Determine the (x, y) coordinate at the center of the cell enclosing the given text.  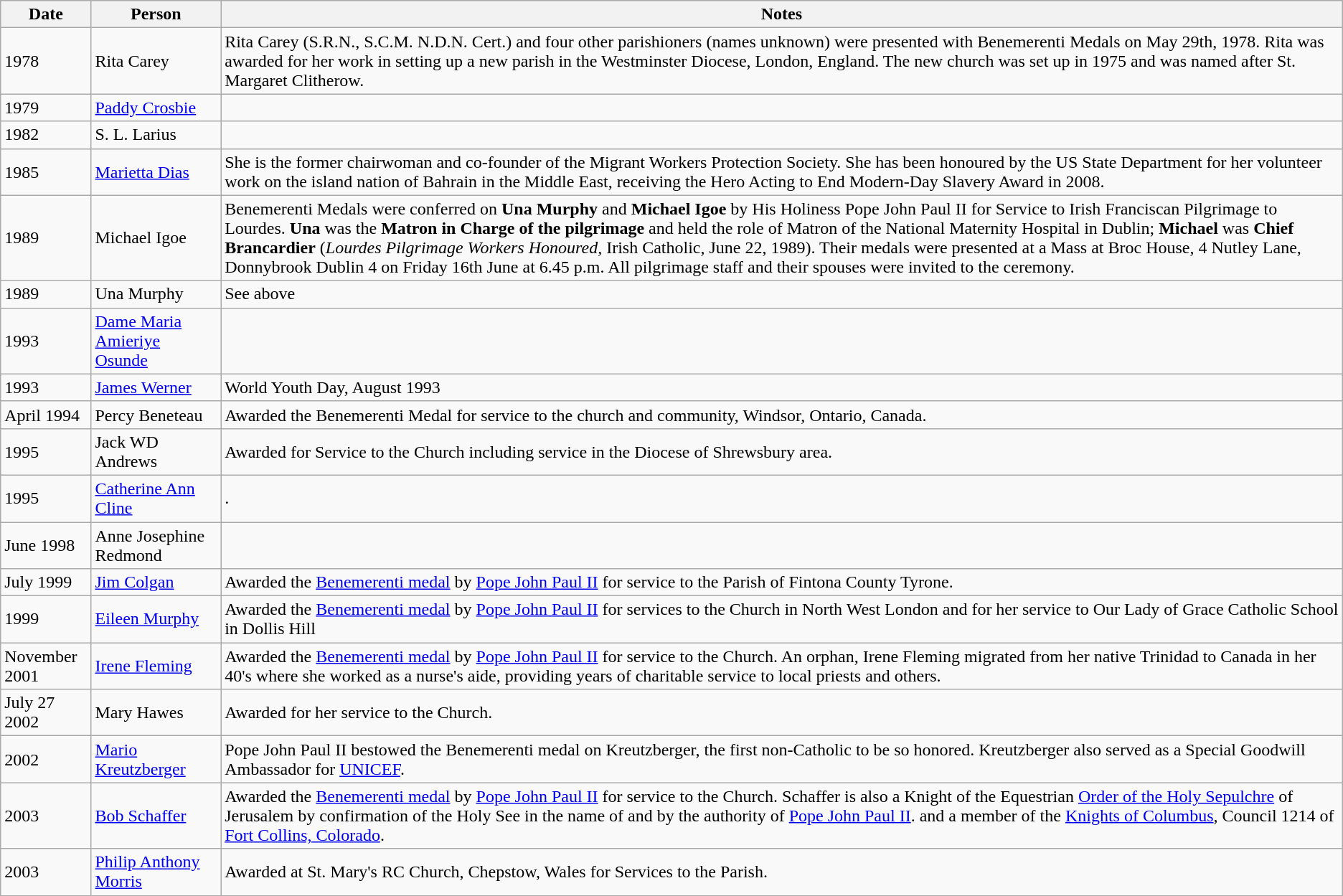
July 1999 (46, 583)
November 2001 (46, 666)
Philip Anthony Morris (156, 872)
Rita Carey (156, 61)
Michael Igoe (156, 238)
Anne Josephine Redmond (156, 545)
Awarded at St. Mary's RC Church, Chepstow, Wales for Services to the Parish. (782, 872)
Percy Beneteau (156, 415)
July 27 2002 (46, 713)
Awarded the Benemerenti Medal for service to the church and community, Windsor, Ontario, Canada. (782, 415)
1978 (46, 61)
. (782, 498)
Bob Schaffer (156, 816)
Dame Maria Amieriye Osunde (156, 341)
2002 (46, 759)
Awarded the Benemerenti medal by Pope John Paul II for service to the Parish of Fintona County Tyrone. (782, 583)
Date (46, 14)
Mary Hawes (156, 713)
1982 (46, 135)
Paddy Crosbie (156, 108)
June 1998 (46, 545)
Mario Kreutzberger (156, 759)
Notes (782, 14)
Marietta Dias (156, 172)
Jack WD Andrews (156, 452)
Eileen Murphy (156, 620)
April 1994 (46, 415)
1999 (46, 620)
Jim Colgan (156, 583)
Una Murphy (156, 294)
World Youth Day, August 1993 (782, 387)
1985 (46, 172)
Catherine Ann Cline (156, 498)
Awarded for Service to the Church including service in the Diocese of Shrewsbury area. (782, 452)
Person (156, 14)
Irene Fleming (156, 666)
Awarded for her service to the Church. (782, 713)
See above (782, 294)
James Werner (156, 387)
S. L. Larius (156, 135)
1979 (46, 108)
